Determine the (x, y) coordinate at the center of the cell enclosing the given text.  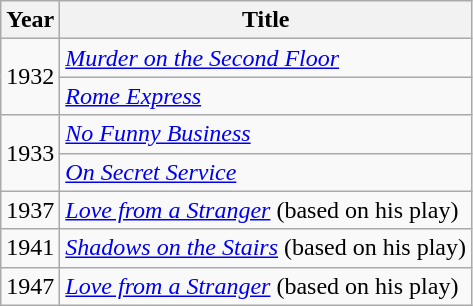
Rome Express (266, 96)
1947 (30, 286)
No Funny Business (266, 134)
On Secret Service (266, 172)
Murder on the Second Floor (266, 58)
1932 (30, 77)
1941 (30, 248)
1933 (30, 153)
Shadows on the Stairs (based on his play) (266, 248)
1937 (30, 210)
Title (266, 20)
Year (30, 20)
